Search for the cell housing the specified text and yield its [X, Y] center coordinate. 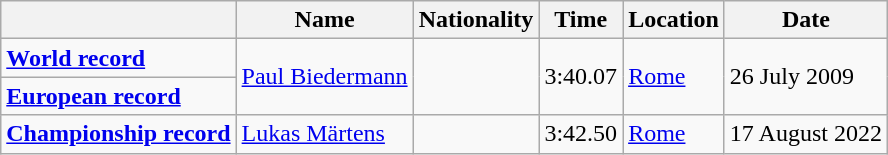
Location [674, 20]
European record [118, 96]
World record [118, 58]
3:42.50 [581, 134]
26 July 2009 [806, 77]
Date [806, 20]
Paul Biedermann [324, 77]
Lukas Märtens [324, 134]
Time [581, 20]
17 August 2022 [806, 134]
Nationality [476, 20]
3:40.07 [581, 77]
Name [324, 20]
Championship record [118, 134]
